Locate the cell with the specified text and output its [X, Y] center coordinate. 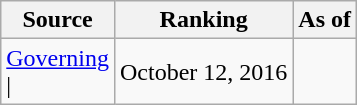
As of [325, 20]
Source [58, 20]
Governing| [58, 72]
Ranking [203, 20]
October 12, 2016 [203, 72]
